Scan for the cell matching the given text and deliver its (x, y) coordinate at center. 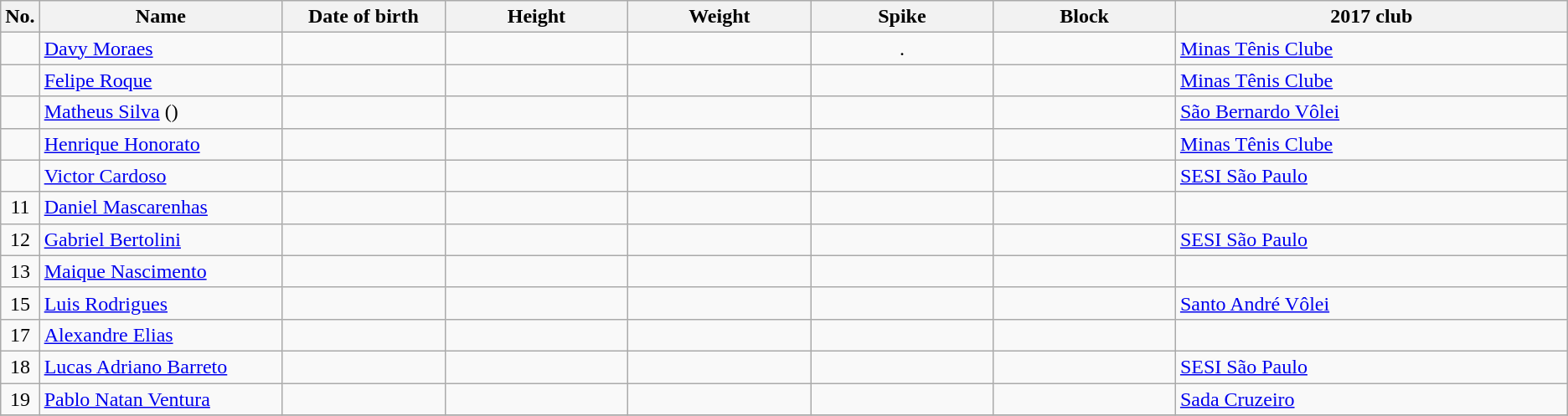
11 (20, 208)
Alexandre Elias (161, 335)
Height (536, 17)
Santo André Vôlei (1371, 303)
Lucas Adriano Barreto (161, 367)
Spike (902, 17)
Weight (720, 17)
Henrique Honorato (161, 144)
12 (20, 239)
São Bernardo Vôlei (1371, 112)
Name (161, 17)
17 (20, 335)
Block (1085, 17)
Sada Cruzeiro (1371, 399)
. (902, 49)
2017 club (1371, 17)
Matheus Silva () (161, 112)
Luis Rodrigues (161, 303)
Daniel Mascarenhas (161, 208)
Date of birth (364, 17)
15 (20, 303)
Gabriel Bertolini (161, 239)
No. (20, 17)
19 (20, 399)
Davy Moraes (161, 49)
18 (20, 367)
13 (20, 271)
Felipe Roque (161, 80)
Maique Nascimento (161, 271)
Victor Cardoso (161, 176)
Pablo Natan Ventura (161, 399)
